Extract the [X, Y] coordinate from the center of the cell holding the provided text.  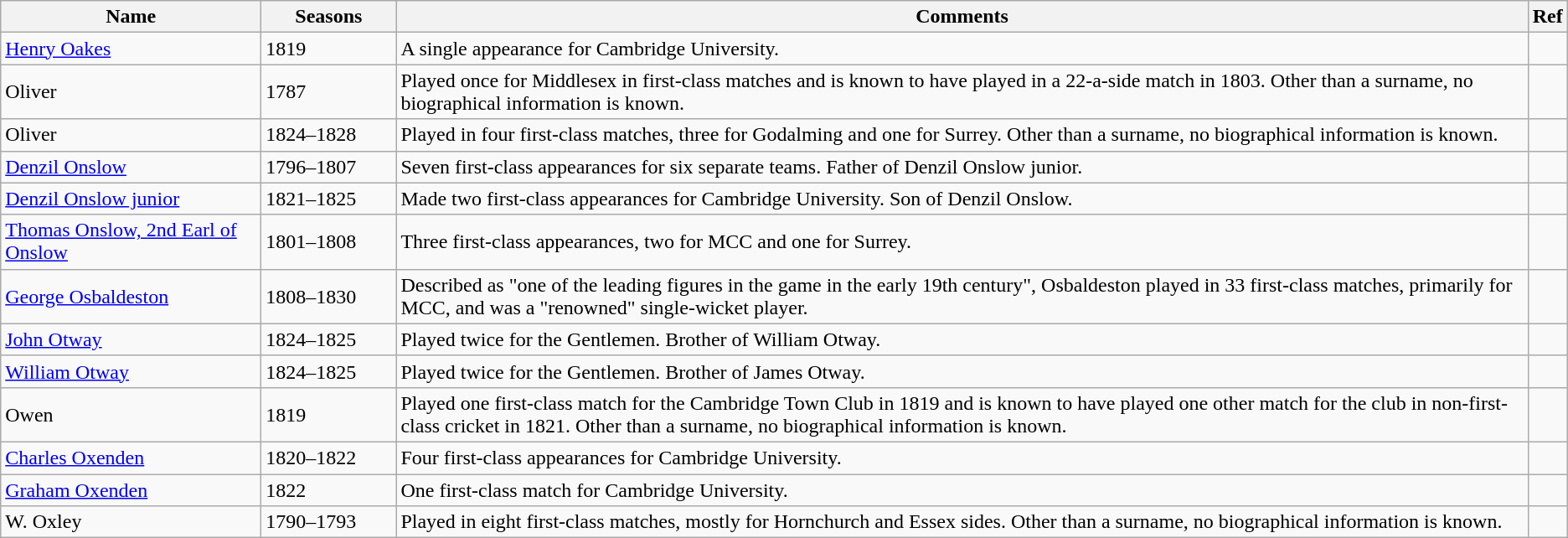
1824–1828 [328, 135]
1787 [328, 92]
Ref [1548, 17]
Made two first-class appearances for Cambridge University. Son of Denzil Onslow. [962, 199]
Henry Oakes [131, 49]
1790–1793 [328, 522]
Name [131, 17]
William Otway [131, 371]
Seven first-class appearances for six separate teams. Father of Denzil Onslow junior. [962, 167]
Three first-class appearances, two for MCC and one for Surrey. [962, 241]
Denzil Onslow [131, 167]
1822 [328, 490]
Played twice for the Gentlemen. Brother of William Otway. [962, 339]
Played in eight first-class matches, mostly for Hornchurch and Essex sides. Other than a surname, no biographical information is known. [962, 522]
Thomas Onslow, 2nd Earl of Onslow [131, 241]
Graham Oxenden [131, 490]
1801–1808 [328, 241]
Four first-class appearances for Cambridge University. [962, 458]
A single appearance for Cambridge University. [962, 49]
1820–1822 [328, 458]
1796–1807 [328, 167]
John Otway [131, 339]
1808–1830 [328, 297]
Charles Oxenden [131, 458]
Owen [131, 414]
Played in four first-class matches, three for Godalming and one for Surrey. Other than a surname, no biographical information is known. [962, 135]
1821–1825 [328, 199]
One first-class match for Cambridge University. [962, 490]
W. Oxley [131, 522]
Denzil Onslow junior [131, 199]
Seasons [328, 17]
Played twice for the Gentlemen. Brother of James Otway. [962, 371]
Comments [962, 17]
George Osbaldeston [131, 297]
